From the cell containing the given text, extract its center point as (x, y) coordinate. 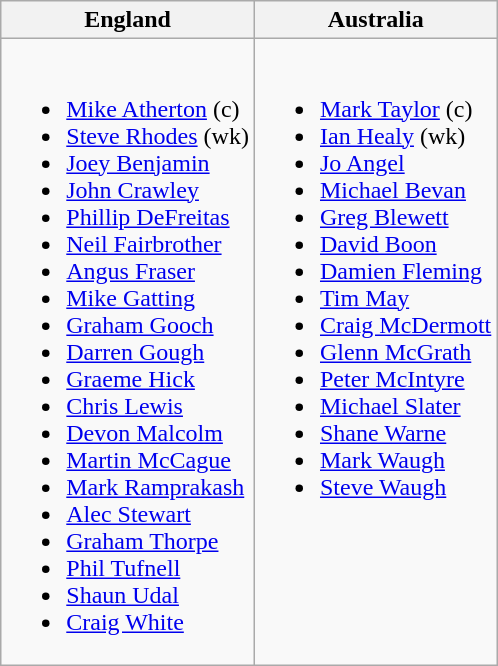
England (128, 20)
Australia (375, 20)
